Find where the given text appears and provide that cell's center as [x, y] coordinate. 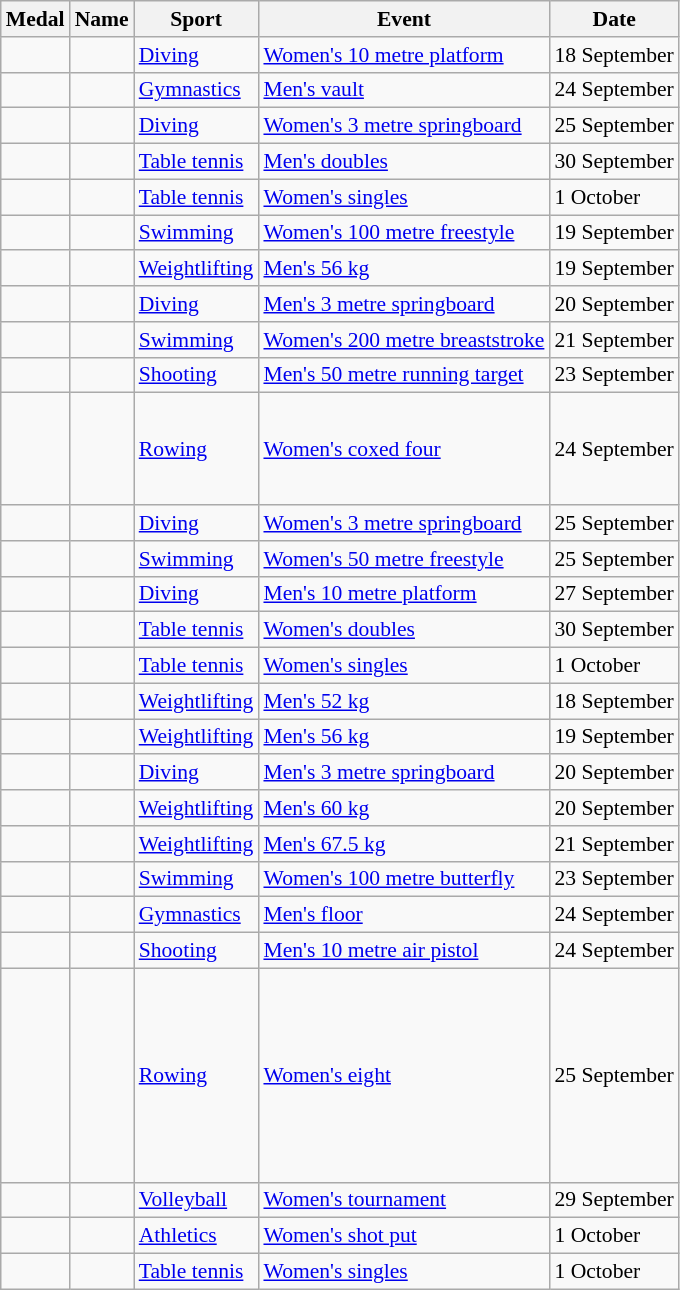
Women's coxed four [404, 449]
Men's 10 metre platform [404, 594]
Women's 100 metre freestyle [404, 233]
27 September [614, 594]
Athletics [196, 1236]
Women's 50 metre freestyle [404, 559]
29 September [614, 1200]
Women's 100 metre butterfly [404, 879]
Men's 50 metre running target [404, 375]
Women's 10 metre platform [404, 55]
Men's 10 metre air pistol [404, 951]
Sport [196, 19]
Men's 67.5 kg [404, 844]
Women's tournament [404, 1200]
Women's 200 metre breaststroke [404, 340]
Women's shot put [404, 1236]
Medal [36, 19]
Women's eight [404, 1075]
Volleyball [196, 1200]
Women's doubles [404, 630]
Date [614, 19]
Name [102, 19]
Men's 52 kg [404, 701]
Event [404, 19]
Men's doubles [404, 162]
Men's floor [404, 915]
Men's 60 kg [404, 808]
Men's vault [404, 90]
